Locate the cell with the specified text and output its [x, y] center coordinate. 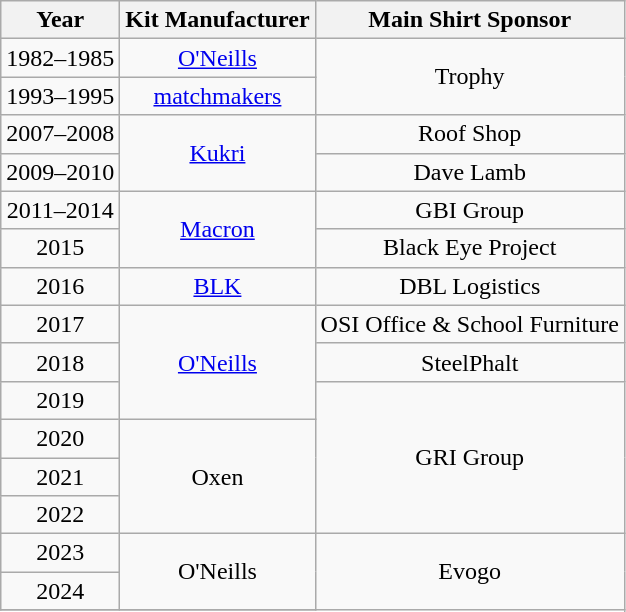
Black Eye Project [470, 248]
Roof Shop [470, 134]
2017 [60, 324]
Main Shirt Sponsor [470, 20]
2021 [60, 477]
GRI Group [470, 457]
2018 [60, 362]
2007–2008 [60, 134]
2016 [60, 286]
Kukri [218, 153]
BLK [218, 286]
2022 [60, 515]
1982–1985 [60, 58]
DBL Logistics [470, 286]
2023 [60, 553]
2009–2010 [60, 172]
Evogo [470, 572]
2011–2014 [60, 210]
2024 [60, 591]
2019 [60, 400]
Kit Manufacturer [218, 20]
2015 [60, 248]
Year [60, 20]
OSI Office & School Furniture [470, 324]
Trophy [470, 77]
Macron [218, 229]
matchmakers [218, 96]
2020 [60, 438]
1993–1995 [60, 96]
SteelPhalt [470, 362]
Oxen [218, 476]
Dave Lamb [470, 172]
GBI Group [470, 210]
